Return the (x, y) coordinate for the center point of the cell that contains the specified text.  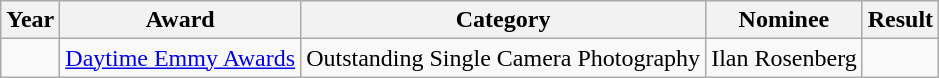
Nominee (784, 20)
Year (30, 20)
Result (900, 20)
Ilan Rosenberg (784, 58)
Outstanding Single Camera Photography (504, 58)
Award (180, 20)
Category (504, 20)
Daytime Emmy Awards (180, 58)
